Find where the given text appears and provide that cell's center as [X, Y] coordinate. 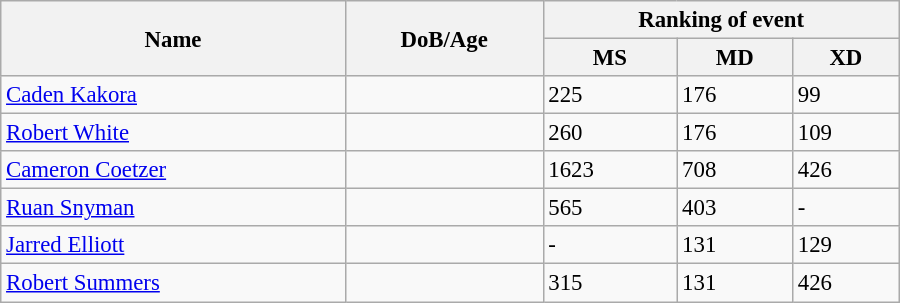
XD [846, 58]
403 [735, 208]
109 [846, 133]
315 [610, 283]
Name [174, 38]
Ruan Snyman [174, 208]
Caden Kakora [174, 95]
MD [735, 58]
129 [846, 245]
Robert Summers [174, 283]
708 [735, 170]
MS [610, 58]
1623 [610, 170]
99 [846, 95]
DoB/Age [444, 38]
Jarred Elliott [174, 245]
260 [610, 133]
565 [610, 208]
Cameron Coetzer [174, 170]
Ranking of event [721, 20]
Robert White [174, 133]
225 [610, 95]
